Return the [X, Y] coordinate for the center point of the cell that contains the specified text.  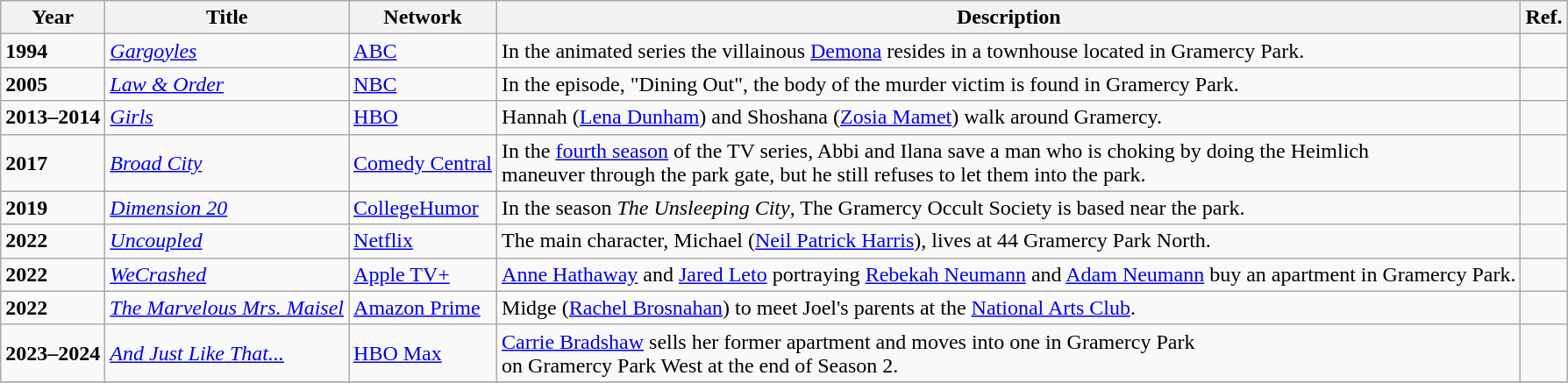
2017 [53, 163]
Description [1009, 18]
CollegeHumor [423, 208]
In the episode, "Dining Out", the body of the murder victim is found in Gramercy Park. [1009, 84]
Year [53, 18]
In the animated series the villainous Demona resides in a townhouse located in Gramercy Park. [1009, 51]
WeCrashed [227, 274]
2005 [53, 84]
Midge (Rachel Brosnahan) to meet Joel's parents at the National Arts Club. [1009, 308]
Anne Hathaway and Jared Leto portraying Rebekah Neumann and Adam Neumann buy an apartment in Gramercy Park. [1009, 274]
The main character, Michael (Neil Patrick Harris), lives at 44 Gramercy Park North. [1009, 241]
Uncoupled [227, 241]
Law & Order [227, 84]
Apple TV+ [423, 274]
The Marvelous Mrs. Maisel [227, 308]
Broad City [227, 163]
Girls [227, 117]
Netflix [423, 241]
Amazon Prime [423, 308]
HBO Max [423, 352]
Ref. [1543, 18]
Network [423, 18]
2013–2014 [53, 117]
HBO [423, 117]
Comedy Central [423, 163]
And Just Like That... [227, 352]
Gargoyles [227, 51]
ABC [423, 51]
Hannah (Lena Dunham) and Shoshana (Zosia Mamet) walk around Gramercy. [1009, 117]
Carrie Bradshaw sells her former apartment and moves into one in Gramercy Park on Gramercy Park West at the end of Season 2. [1009, 352]
Title [227, 18]
In the season The Unsleeping City, The Gramercy Occult Society is based near the park. [1009, 208]
NBC [423, 84]
1994 [53, 51]
2019 [53, 208]
Dimension 20 [227, 208]
2023–2024 [53, 352]
